Provide the (x, y) coordinate of the cell's center where the given text is located.  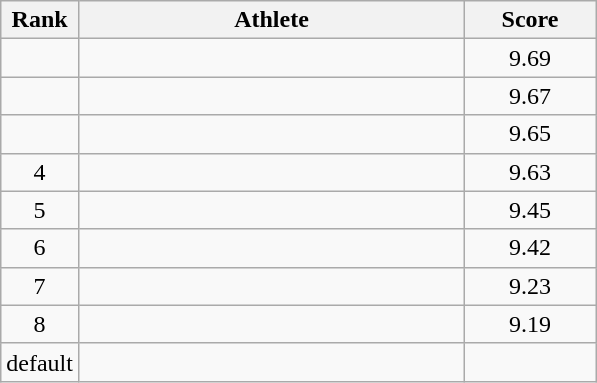
9.23 (530, 286)
9.69 (530, 58)
8 (40, 324)
Rank (40, 20)
9.19 (530, 324)
9.42 (530, 248)
6 (40, 248)
4 (40, 172)
5 (40, 210)
9.67 (530, 96)
7 (40, 286)
Score (530, 20)
9.65 (530, 134)
default (40, 362)
Athlete (271, 20)
9.63 (530, 172)
9.45 (530, 210)
